Provide the [x, y] coordinate of the cell's center where the given text is located.  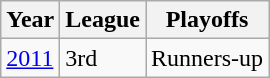
Runners-up [208, 58]
Year [30, 20]
2011 [30, 58]
League [103, 20]
Playoffs [208, 20]
3rd [103, 58]
